For the text-containing cell, return its midpoint in (X, Y) coordinate format. 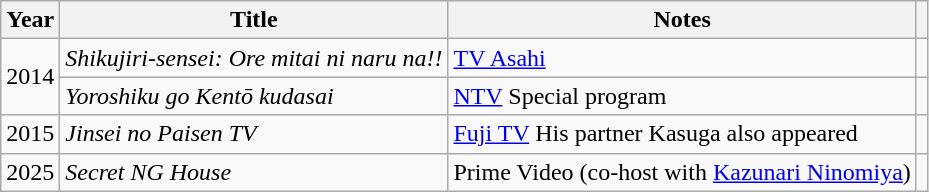
NTV Special program (682, 96)
2015 (30, 134)
Jinsei no Paisen TV (254, 134)
Prime Video (co-host with Kazunari Ninomiya) (682, 172)
TV Asahi (682, 58)
2025 (30, 172)
2014 (30, 77)
Notes (682, 20)
Yoroshiku go Kentō kudasai (254, 96)
Title (254, 20)
Year (30, 20)
Shikujiri-sensei: Ore mitai ni naru na!! (254, 58)
Fuji TV His partner Kasuga also appeared (682, 134)
Secret NG House (254, 172)
